Capture the cell that displays the provided text and extract its (X, Y) central coordinate. 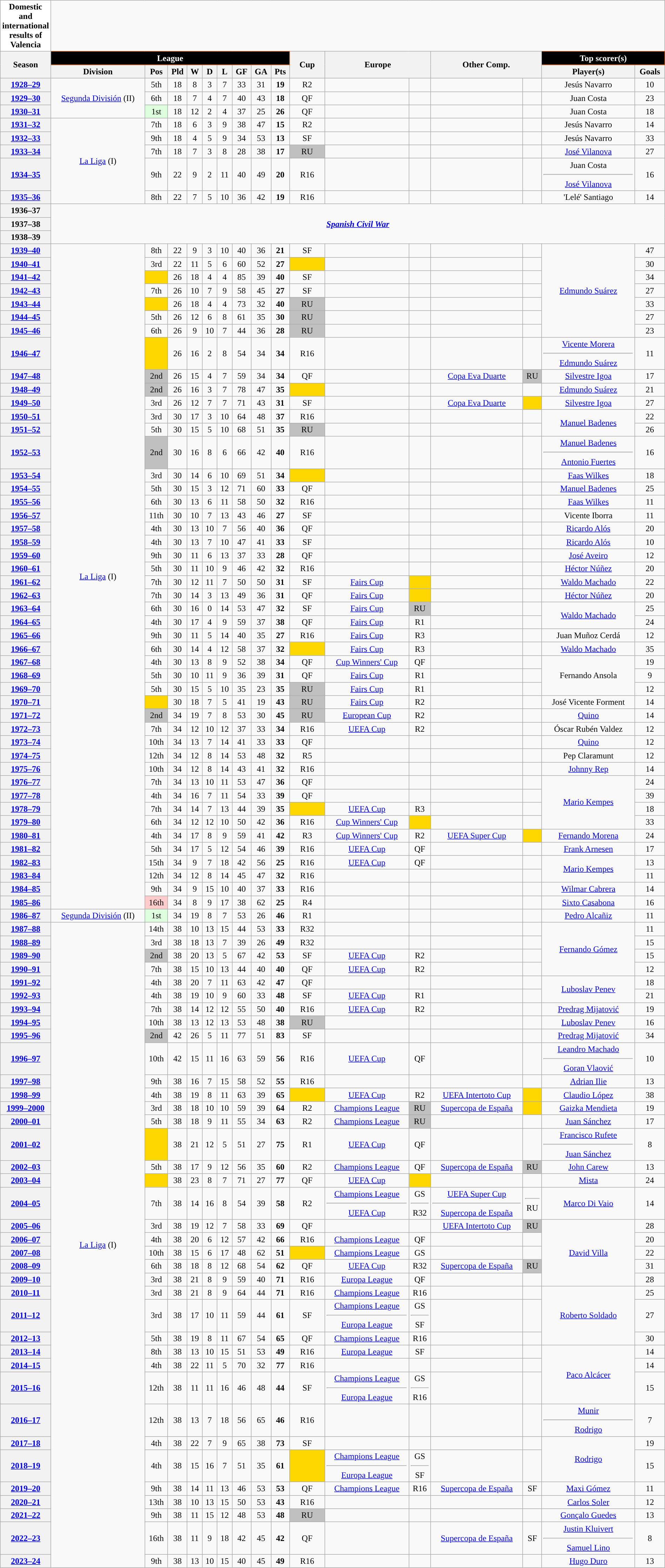
José Aveiro (589, 555)
Pep Claramunt (589, 756)
1966–67 (26, 649)
1976–77 (26, 782)
Fernando Ansola (589, 675)
1959–60 (26, 555)
2014–15 (26, 1365)
1940–41 (26, 264)
1937–38 (26, 224)
1993–94 (26, 1009)
1933–34 (26, 151)
1963–64 (26, 609)
1955–56 (26, 502)
1958–59 (26, 542)
2004–05 (26, 1203)
1983–84 (26, 876)
1932–33 (26, 138)
Division (98, 72)
Europe (378, 65)
2002–03 (26, 1167)
Champions LeagueUEFA Cup (367, 1203)
1965–66 (26, 635)
1929–30 (26, 98)
1970–71 (26, 702)
Adrian Ilie (589, 1081)
Justin KluivertSamuel Lino (589, 1538)
2013–14 (26, 1352)
1954–55 (26, 489)
1953–54 (26, 475)
Season (26, 65)
Óscar Rubén Valdez (589, 729)
2016–17 (26, 1420)
1981–82 (26, 849)
GSR32 (420, 1203)
1984–85 (26, 889)
2015–16 (26, 1388)
GSR16 (420, 1388)
1949–50 (26, 403)
UEFA Super Cup (477, 836)
Pld (177, 72)
Vicente Iborra (589, 515)
1947–48 (26, 376)
Leandro MachadoGoran Vlaović (589, 1059)
1943–44 (26, 304)
1967–68 (26, 662)
2019–20 (26, 1489)
1991–92 (26, 982)
1934–35 (26, 174)
Frank Arnesen (589, 849)
1982–83 (26, 862)
Wilmar Cabrera (589, 889)
2020–21 (26, 1502)
2001–02 (26, 1144)
1962–63 (26, 595)
75 (280, 1144)
Pts (280, 72)
85 (242, 277)
GF (242, 72)
2018–19 (26, 1466)
1978–79 (26, 809)
1957–58 (26, 529)
1942–43 (26, 291)
0 (210, 609)
1946–47 (26, 353)
Marco Di Vaio (589, 1203)
Player(s) (589, 72)
1961–62 (26, 582)
1930–31 (26, 111)
78 (242, 390)
1956–57 (26, 515)
Spanish Civil War (358, 224)
2000–01 (26, 1121)
1941–42 (26, 277)
14th (156, 929)
Hugo Duro (589, 1561)
83 (280, 1036)
1945–46 (26, 331)
1992–93 (26, 996)
Fernando Gómez (589, 949)
2012–13 (26, 1338)
1938–39 (26, 237)
League (170, 58)
Juan Muñoz Cerdá (589, 635)
Other Comp. (486, 65)
1950–51 (26, 416)
1968–69 (26, 675)
2008–09 (26, 1266)
R4 (307, 902)
Domestic and international results of Valencia (26, 26)
1960–61 (26, 569)
1990–91 (26, 969)
Mista (589, 1181)
GA (261, 72)
Maxi Gómez (589, 1489)
José Vicente Forment (589, 702)
1980–81 (26, 836)
R5 (307, 756)
Johnny Rep (589, 769)
1979–80 (26, 822)
1936–37 (26, 210)
2003–04 (26, 1181)
Francisco RufeteJuan Sánchez (589, 1144)
1994–95 (26, 1022)
1995–96 (26, 1036)
Carlos Soler (589, 1502)
Gonçalo Guedes (589, 1515)
13th (156, 1502)
1985–86 (26, 902)
1952–53 (26, 452)
1989–90 (26, 956)
1975–76 (26, 769)
GS (420, 1253)
Top scorer(s) (603, 58)
1964–65 (26, 622)
European Cup (367, 716)
Pedro Alcañiz (589, 916)
Fernando Morena (589, 836)
1974–75 (26, 756)
W (195, 72)
Claudio López (589, 1095)
Vicente MoreraEdmundo Suárez (589, 353)
2022–23 (26, 1538)
1939–40 (26, 251)
2007–08 (26, 1253)
1977–78 (26, 796)
1973–74 (26, 742)
1996–97 (26, 1059)
2006–07 (26, 1239)
MunirRodrigo (589, 1420)
Cup (307, 65)
Rodrigo (589, 1459)
1997–98 (26, 1081)
Goals (650, 72)
1969–70 (26, 689)
Paco Alcácer (589, 1374)
15th (156, 862)
1986–87 (26, 916)
'Lelé' Santiago (589, 197)
1948–49 (26, 390)
2017–18 (26, 1443)
D (210, 72)
2009–10 (26, 1279)
57 (242, 1239)
Sixto Casabona (589, 902)
Manuel BadenesAntonio Fuertes (589, 452)
Roberto Soldado (589, 1316)
Gaizka Mendieta (589, 1108)
1935–36 (26, 197)
1944–45 (26, 317)
2011–12 (26, 1316)
2005–06 (26, 1226)
Juan Sánchez (589, 1121)
1988–89 (26, 942)
Juan CostaJosé Vilanova (589, 174)
UEFA Super CupSupercopa de España (477, 1203)
1951–52 (26, 430)
1972–73 (26, 729)
2023–24 (26, 1561)
2010–11 (26, 1293)
Pos (156, 72)
2021–22 (26, 1515)
1931–32 (26, 125)
1987–88 (26, 929)
1998–99 (26, 1095)
1928–29 (26, 85)
John Carew (589, 1167)
70 (242, 1365)
1971–72 (26, 716)
11th (156, 515)
David Villa (589, 1253)
1999–2000 (26, 1108)
L (224, 72)
José Vilanova (589, 151)
